Detect which cell encompasses the target text, then output its [X, Y] center coordinate. 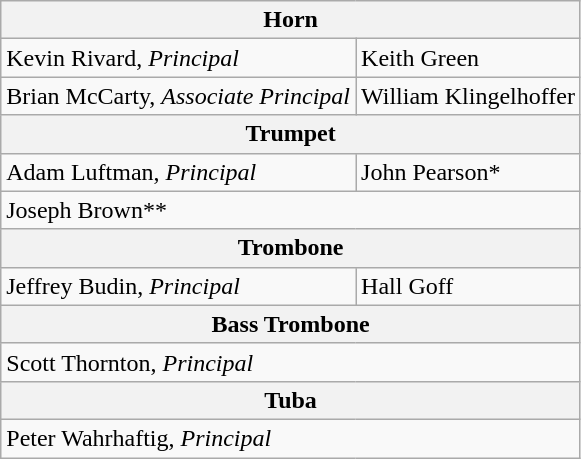
Peter Wahrhaftig, Principal [291, 438]
Keith Green [468, 58]
Brian McCarty, Associate Principal [178, 96]
William Klingelhoffer [468, 96]
Joseph Brown** [291, 210]
Scott Thornton, Principal [291, 362]
Hall Goff [468, 286]
Tuba [291, 400]
Bass Trombone [291, 324]
Horn [291, 20]
Jeffrey Budin, Principal [178, 286]
Trombone [291, 248]
Kevin Rivard, Principal [178, 58]
John Pearson* [468, 172]
Adam Luftman, Principal [178, 172]
Trumpet [291, 134]
